Capture the cell that displays the provided text and extract its [X, Y] central coordinate. 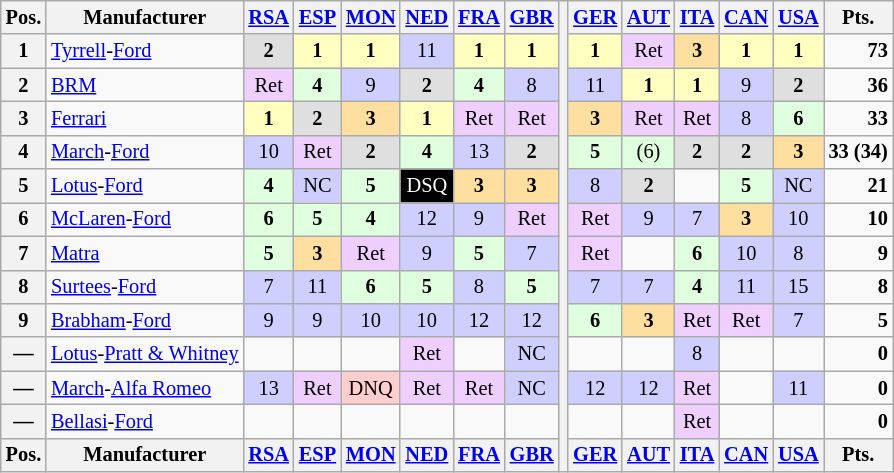
McLaren-Ford [144, 219]
Ferrari [144, 118]
BRM [144, 85]
Bellasi-Ford [144, 421]
DSQ [426, 186]
March-Ford [144, 152]
Matra [144, 253]
Surtees-Ford [144, 287]
33 (34) [858, 152]
Lotus-Ford [144, 186]
15 [798, 287]
(6) [648, 152]
33 [858, 118]
DNQ [371, 388]
Lotus-Pratt & Whitney [144, 354]
March-Alfa Romeo [144, 388]
36 [858, 85]
Brabham-Ford [144, 320]
73 [858, 51]
Tyrrell-Ford [144, 51]
21 [858, 186]
